Locate the cell with the specified text and output its [x, y] center coordinate. 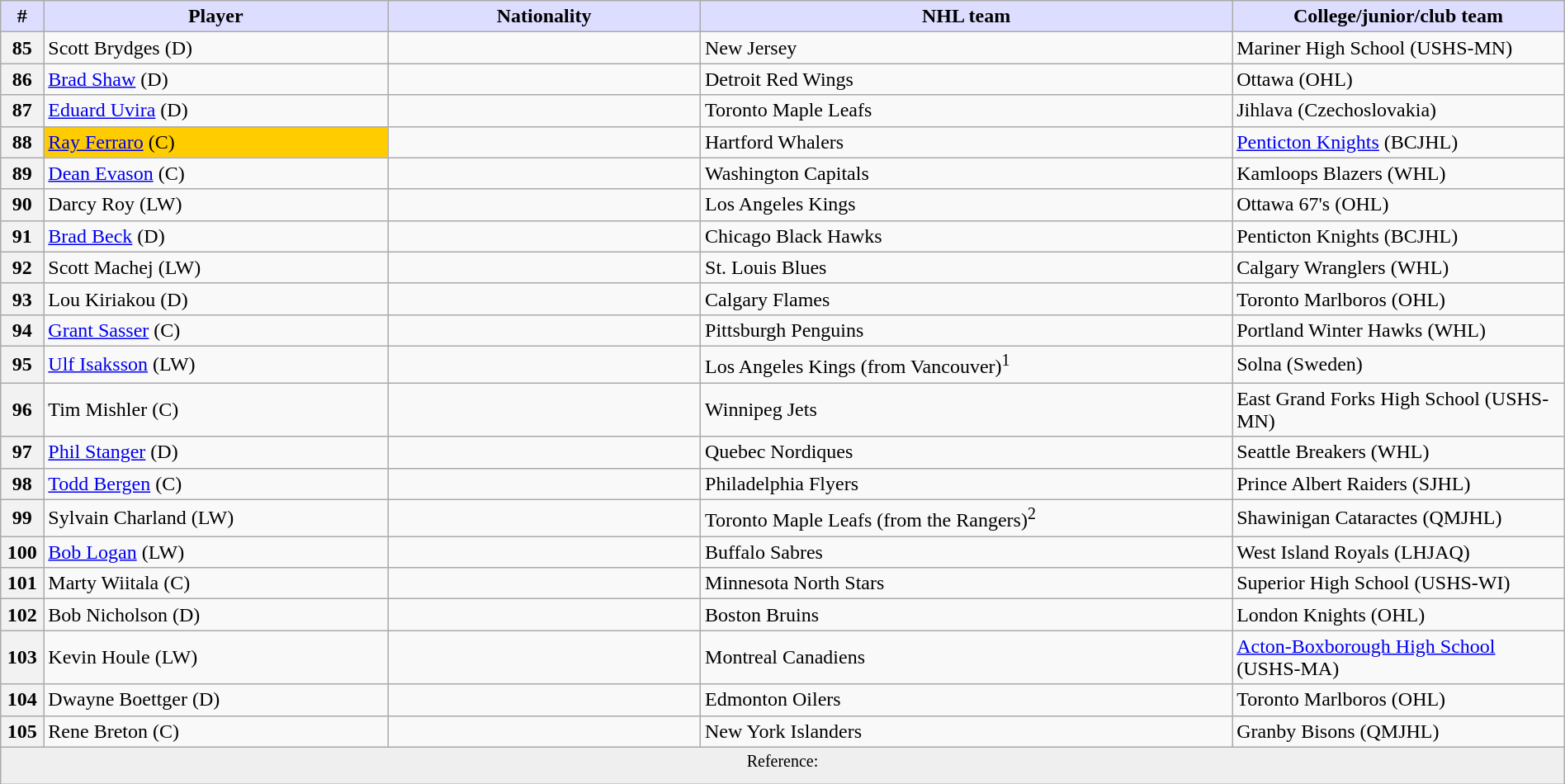
Dean Evason (C) [216, 173]
East Grand Forks High School (USHS-MN) [1398, 409]
Kamloops Blazers (WHL) [1398, 173]
# [22, 17]
Tim Mishler (C) [216, 409]
103 [22, 657]
New Jersey [967, 48]
Boston Bruins [967, 615]
Calgary Wranglers (WHL) [1398, 267]
Reference: [782, 766]
85 [22, 48]
Eduard Uvira (D) [216, 111]
Detroit Red Wings [967, 79]
Montreal Canadiens [967, 657]
95 [22, 365]
88 [22, 142]
Kevin Houle (LW) [216, 657]
Washington Capitals [967, 173]
96 [22, 409]
Winnipeg Jets [967, 409]
Brad Beck (D) [216, 236]
Quebec Nordiques [967, 452]
Minnesota North Stars [967, 583]
St. Louis Blues [967, 267]
Edmonton Oilers [967, 700]
Solna (Sweden) [1398, 365]
New York Islanders [967, 731]
Toronto Maple Leafs [967, 111]
Lou Kiriakou (D) [216, 299]
Chicago Black Hawks [967, 236]
92 [22, 267]
Phil Stanger (D) [216, 452]
Grant Sasser (C) [216, 330]
College/junior/club team [1398, 17]
102 [22, 615]
Bob Nicholson (D) [216, 615]
Brad Shaw (D) [216, 79]
101 [22, 583]
100 [22, 552]
Acton-Boxborough High School (USHS-MA) [1398, 657]
Granby Bisons (QMJHL) [1398, 731]
Ulf Isaksson (LW) [216, 365]
89 [22, 173]
98 [22, 484]
97 [22, 452]
99 [22, 518]
Nationality [545, 17]
Pittsburgh Penguins [967, 330]
Dwayne Boettger (D) [216, 700]
Sylvain Charland (LW) [216, 518]
Rene Breton (C) [216, 731]
Jihlava (Czechoslovakia) [1398, 111]
Seattle Breakers (WHL) [1398, 452]
Darcy Roy (LW) [216, 205]
Superior High School (USHS-WI) [1398, 583]
NHL team [967, 17]
Player [216, 17]
London Knights (OHL) [1398, 615]
Buffalo Sabres [967, 552]
Portland Winter Hawks (WHL) [1398, 330]
87 [22, 111]
Philadelphia Flyers [967, 484]
Mariner High School (USHS-MN) [1398, 48]
Ottawa (OHL) [1398, 79]
Prince Albert Raiders (SJHL) [1398, 484]
91 [22, 236]
West Island Royals (LHJAQ) [1398, 552]
Marty Wiitala (C) [216, 583]
90 [22, 205]
Calgary Flames [967, 299]
Los Angeles Kings [967, 205]
94 [22, 330]
Hartford Whalers [967, 142]
Scott Machej (LW) [216, 267]
Toronto Maple Leafs (from the Rangers)2 [967, 518]
Ottawa 67's (OHL) [1398, 205]
Shawinigan Cataractes (QMJHL) [1398, 518]
Bob Logan (LW) [216, 552]
105 [22, 731]
104 [22, 700]
86 [22, 79]
Los Angeles Kings (from Vancouver)1 [967, 365]
Ray Ferraro (C) [216, 142]
93 [22, 299]
Scott Brydges (D) [216, 48]
Todd Bergen (C) [216, 484]
